Return the [x, y] coordinate for the center point of the cell that contains the specified text.  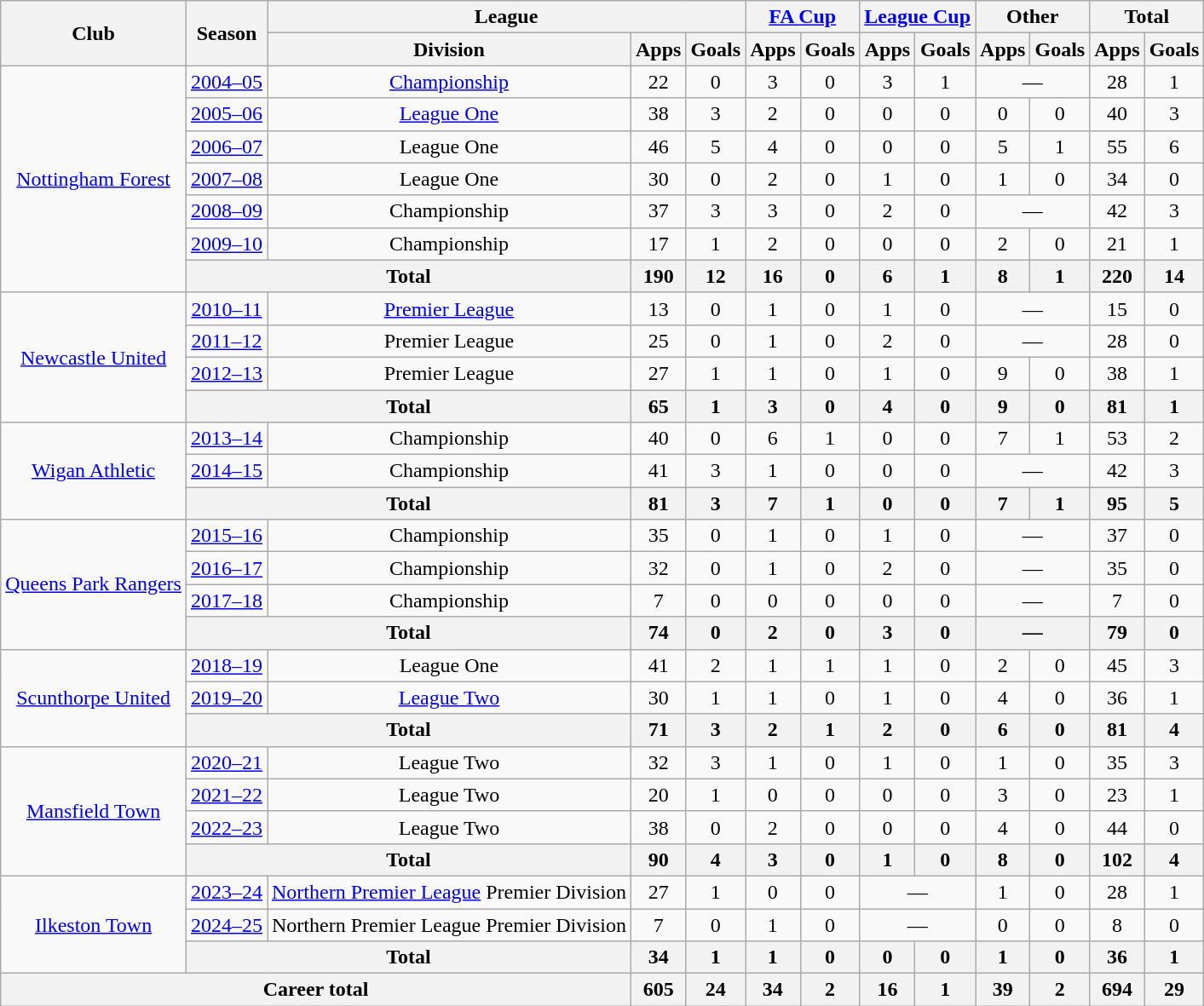
League [506, 17]
102 [1117, 859]
Season [227, 33]
2023–24 [227, 892]
2021–22 [227, 795]
220 [1117, 276]
23 [1117, 795]
Queens Park Rangers [94, 584]
13 [658, 308]
2015–16 [227, 536]
Other [1033, 17]
74 [658, 633]
20 [658, 795]
Wigan Athletic [94, 471]
2014–15 [227, 471]
Career total [316, 990]
2012–13 [227, 373]
15 [1117, 308]
2020–21 [227, 762]
FA Cup [803, 17]
2010–11 [227, 308]
39 [1003, 990]
2016–17 [227, 568]
14 [1174, 276]
24 [716, 990]
2017–18 [227, 601]
Nottingham Forest [94, 179]
2024–25 [227, 924]
2018–19 [227, 665]
Newcastle United [94, 357]
65 [658, 406]
2007–08 [227, 179]
2011–12 [227, 341]
90 [658, 859]
2022–23 [227, 827]
22 [658, 82]
29 [1174, 990]
2006–07 [227, 147]
17 [658, 244]
2009–10 [227, 244]
53 [1117, 439]
71 [658, 730]
12 [716, 276]
605 [658, 990]
21 [1117, 244]
25 [658, 341]
Ilkeston Town [94, 924]
2004–05 [227, 82]
79 [1117, 633]
694 [1117, 990]
Division [450, 49]
Mansfield Town [94, 811]
46 [658, 147]
2019–20 [227, 698]
190 [658, 276]
Club [94, 33]
45 [1117, 665]
44 [1117, 827]
League Cup [918, 17]
Scunthorpe United [94, 698]
55 [1117, 147]
2005–06 [227, 114]
95 [1117, 503]
2013–14 [227, 439]
2008–09 [227, 211]
